Return the [X, Y] coordinate for the center point of the cell that contains the specified text.  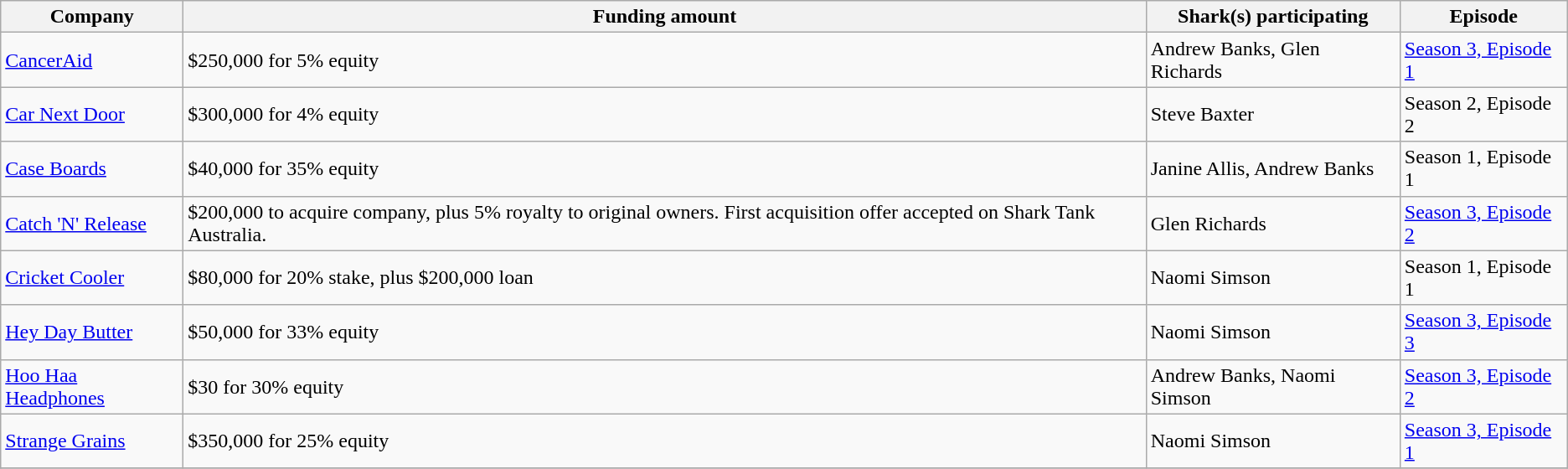
Catch 'N' Release [92, 223]
Andrew Banks, Glen Richards [1273, 60]
Season 2, Episode 2 [1483, 114]
Hoo Haa Headphones [92, 387]
Steve Baxter [1273, 114]
$50,000 for 33% equity [665, 332]
Janine Allis, Andrew Banks [1273, 169]
Cricket Cooler [92, 278]
$80,000 for 20% stake, plus $200,000 loan [665, 278]
Company [92, 17]
$250,000 for 5% equity [665, 60]
Funding amount [665, 17]
Case Boards [92, 169]
$40,000 for 35% equity [665, 169]
Andrew Banks, Naomi Simson [1273, 387]
Season 3, Episode 3 [1483, 332]
Car Next Door [92, 114]
Strange Grains [92, 441]
Glen Richards [1273, 223]
$300,000 for 4% equity [665, 114]
CancerAid [92, 60]
$200,000 to acquire company, plus 5% royalty to original owners. First acquisition offer accepted on Shark Tank Australia. [665, 223]
Hey Day Butter [92, 332]
$30 for 30% equity [665, 387]
Episode [1483, 17]
$350,000 for 25% equity [665, 441]
Shark(s) participating [1273, 17]
